Output the (X, Y) coordinate of the center of the cell containing the given text.  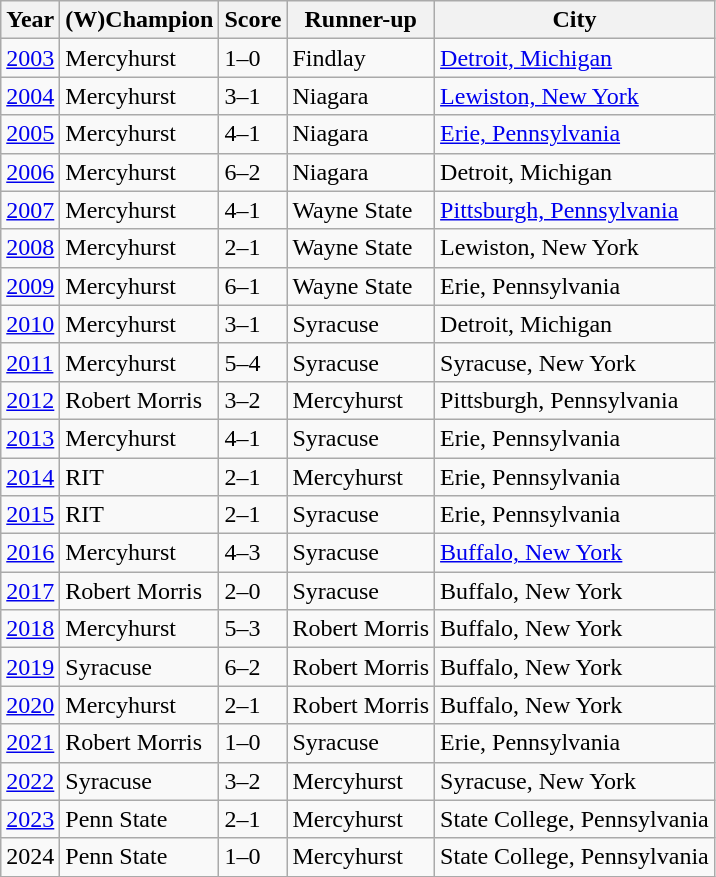
Runner-up (361, 20)
6–1 (253, 286)
5–3 (253, 629)
2005 (30, 134)
2009 (30, 286)
2016 (30, 553)
2013 (30, 438)
(W)Champion (140, 20)
2010 (30, 324)
2018 (30, 629)
2003 (30, 58)
2006 (30, 172)
2011 (30, 362)
Findlay (361, 58)
2015 (30, 515)
2021 (30, 743)
2024 (30, 857)
Year (30, 20)
2019 (30, 667)
2008 (30, 248)
2017 (30, 591)
2007 (30, 210)
5–4 (253, 362)
2014 (30, 477)
4–3 (253, 553)
2004 (30, 96)
2020 (30, 705)
2–0 (253, 591)
2023 (30, 819)
2012 (30, 400)
City (575, 20)
Score (253, 20)
2022 (30, 781)
